Provide the [X, Y] coordinate of the cell's center where the given text is located.  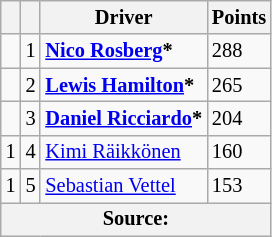
Source: [136, 219]
Daniel Ricciardo* [124, 118]
Nico Rosberg* [124, 51]
288 [239, 51]
Lewis Hamilton* [124, 85]
Driver [124, 17]
265 [239, 85]
Kimi Räikkönen [124, 152]
204 [239, 118]
3 [31, 118]
160 [239, 152]
2 [31, 85]
Points [239, 17]
Sebastian Vettel [124, 186]
5 [31, 186]
4 [31, 152]
153 [239, 186]
